Return the (X, Y) coordinate for the center point of the cell that contains the specified text.  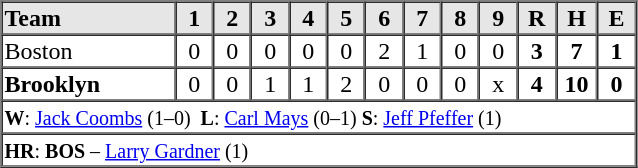
5 (346, 18)
HR: BOS – Larry Gardner (1) (319, 150)
R (536, 18)
x (498, 84)
H (576, 18)
Brooklyn (89, 84)
Boston (89, 50)
8 (460, 18)
10 (576, 84)
W: Jack Coombs (1–0) L: Carl Mays (0–1) S: Jeff Pfeffer (1) (319, 116)
E (616, 18)
9 (498, 18)
Team (89, 18)
6 (384, 18)
